Return [x, y] of the center of cell containing provided text 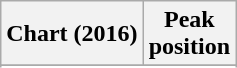
Peak position [189, 34]
Chart (2016) [72, 34]
